Capture the cell that displays the provided text and extract its [x, y] central coordinate. 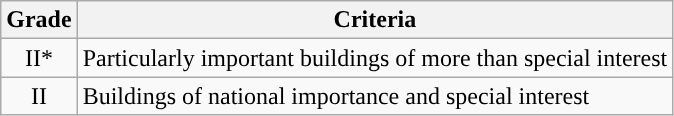
Particularly important buildings of more than special interest [375, 58]
II* [39, 58]
Buildings of national importance and special interest [375, 96]
II [39, 96]
Criteria [375, 20]
Grade [39, 20]
